Detect which cell encompasses the target text, then output its (x, y) center coordinate. 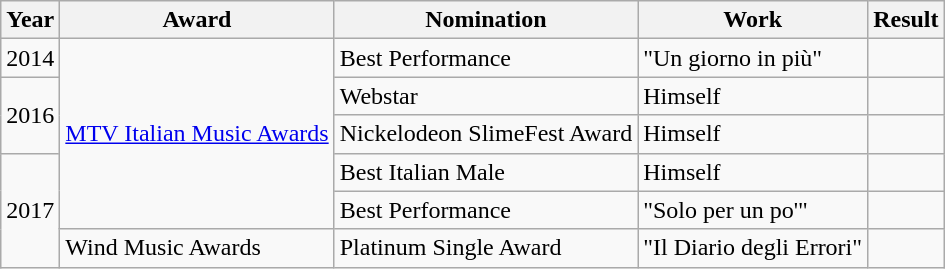
Result (906, 20)
Work (753, 20)
Platinum Single Award (486, 248)
Award (197, 20)
Webstar (486, 96)
"Il Diario degli Errori" (753, 248)
Year (30, 20)
Nickelodeon SlimeFest Award (486, 134)
Wind Music Awards (197, 248)
MTV Italian Music Awards (197, 134)
Best Italian Male (486, 172)
"Solo per un po'" (753, 210)
2014 (30, 58)
2016 (30, 115)
Nomination (486, 20)
"Un giorno in più" (753, 58)
2017 (30, 210)
